Search for the cell housing the specified text and yield its (x, y) center coordinate. 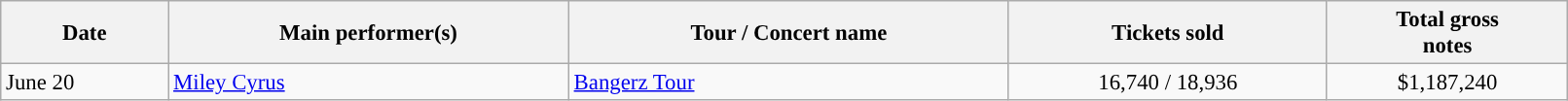
16,740 / 18,936 (1168, 83)
Total grossnotes (1447, 33)
Main performer(s) (369, 33)
Tour / Concert name (788, 33)
Bangerz Tour (788, 83)
$1,187,240 (1447, 83)
Date (85, 33)
Tickets sold (1168, 33)
Miley Cyrus (369, 83)
June 20 (85, 83)
